Return (x, y) of the center of cell containing provided text 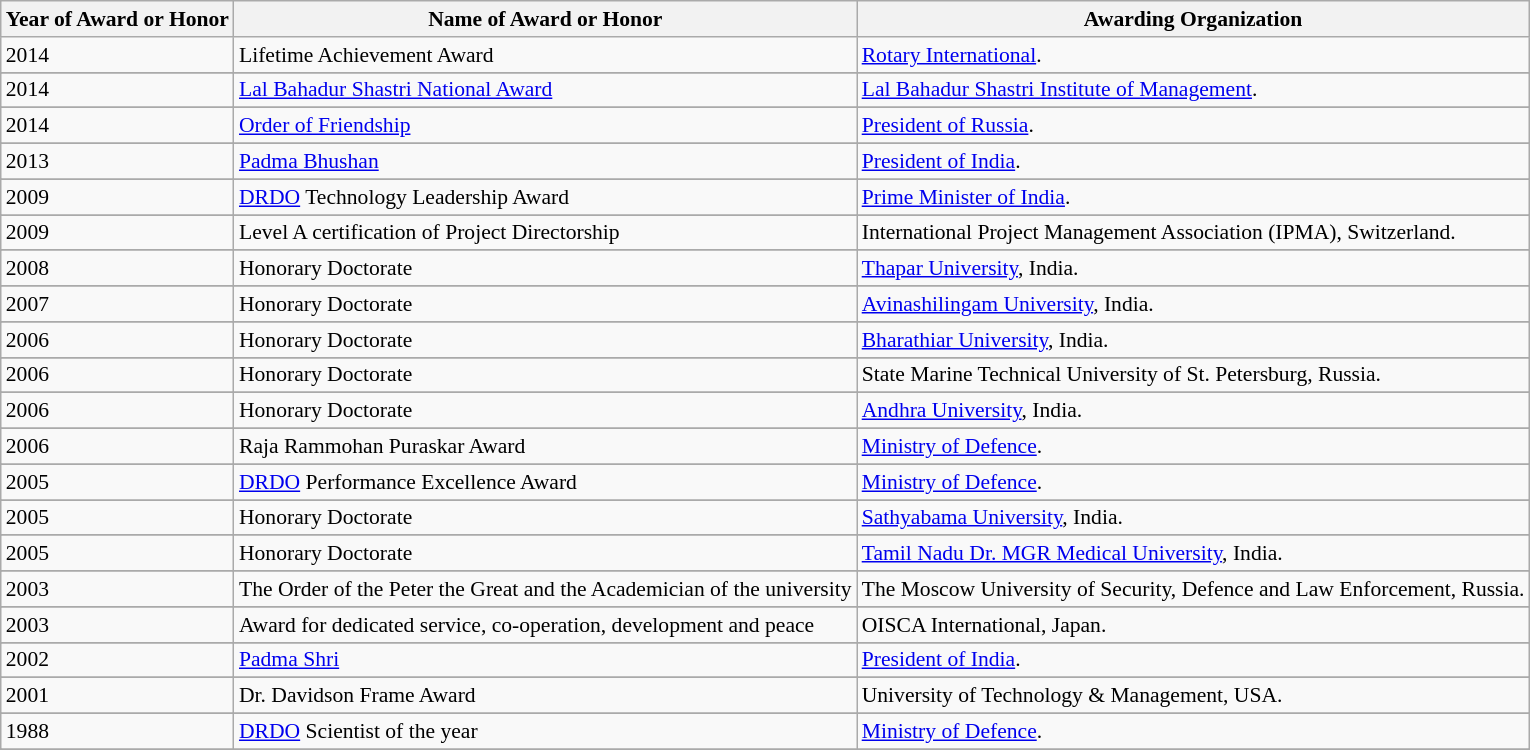
Name of Award or Honor (546, 19)
2013 (118, 162)
President of Russia. (1194, 126)
State Marine Technical University of St. Petersburg, Russia. (1194, 375)
International Project Management Association (IPMA), Switzerland. (1194, 233)
The Order of the Peter the Great and the Academician of the university (546, 589)
Tamil Nadu Dr. MGR Medical University, India. (1194, 554)
OISCA International, Japan. (1194, 625)
Lifetime Achievement Award (546, 55)
Prime Minister of India. (1194, 197)
2001 (118, 696)
Level A certification of Project Directorship (546, 233)
Avinashilingam University, India. (1194, 304)
Raja Rammohan Puraskar Award (546, 447)
The Moscow University of Security, Defence and Law Enforcement, Russia. (1194, 589)
Sathyabama University, India. (1194, 518)
DRDO Technology Leadership Award (546, 197)
Bharathiar University, India. (1194, 340)
Lal Bahadur Shastri National Award (546, 90)
Year of Award or Honor (118, 19)
Order of Friendship (546, 126)
Rotary International. (1194, 55)
Thapar University, India. (1194, 269)
2008 (118, 269)
Award for dedicated service, co-operation, development and peace (546, 625)
Dr. Davidson Frame Award (546, 696)
2007 (118, 304)
Andhra University, India. (1194, 411)
DRDO Performance Excellence Award (546, 482)
2002 (118, 660)
Padma Shri (546, 660)
1988 (118, 732)
DRDO Scientist of the year (546, 732)
Padma Bhushan (546, 162)
Awarding Organization (1194, 19)
Lal Bahadur Shastri Institute of Management. (1194, 90)
University of Technology & Management, USA. (1194, 696)
